Identify which cell holds the provided text, then report its (X, Y) central coordinate. 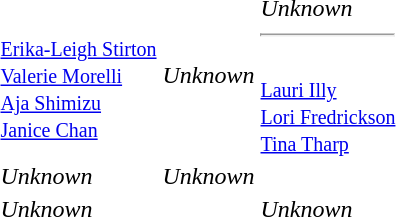
Unknown (208, 176)
